Identify which cell holds the provided text, then report its (x, y) central coordinate. 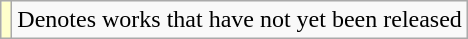
Denotes works that have not yet been released (240, 20)
